For the text-containing cell, return its midpoint in (x, y) coordinate format. 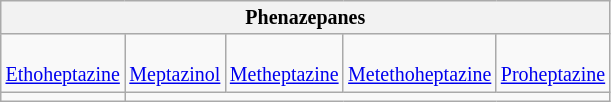
Meptazinol (176, 64)
Metethoheptazine (420, 64)
Proheptazine (553, 64)
Ethoheptazine (63, 64)
Phenazepanes (306, 18)
Metheptazine (284, 64)
